Detect which cell encompasses the target text, then output its (X, Y) center coordinate. 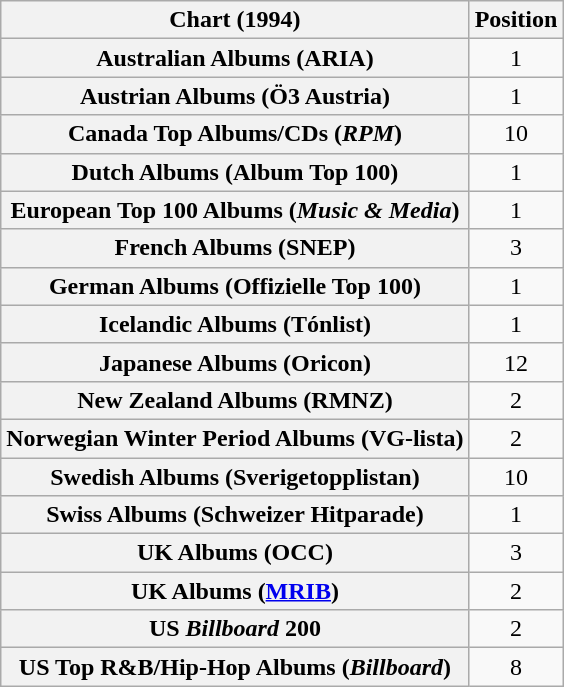
French Albums (SNEP) (235, 248)
Position (516, 20)
German Albums (Offizielle Top 100) (235, 286)
Dutch Albums (Album Top 100) (235, 172)
Japanese Albums (Oricon) (235, 362)
Austrian Albums (Ö3 Austria) (235, 96)
Australian Albums (ARIA) (235, 58)
Swedish Albums (Sverigetopplistan) (235, 477)
12 (516, 362)
US Billboard 200 (235, 629)
Icelandic Albums (Tónlist) (235, 324)
UK Albums (MRIB) (235, 591)
UK Albums (OCC) (235, 553)
New Zealand Albums (RMNZ) (235, 400)
Swiss Albums (Schweizer Hitparade) (235, 515)
European Top 100 Albums (Music & Media) (235, 210)
Canada Top Albums/CDs (RPM) (235, 134)
US Top R&B/Hip-Hop Albums (Billboard) (235, 667)
Chart (1994) (235, 20)
Norwegian Winter Period Albums (VG-lista) (235, 438)
8 (516, 667)
